Output the (x, y) coordinate of the center of the cell containing the given text.  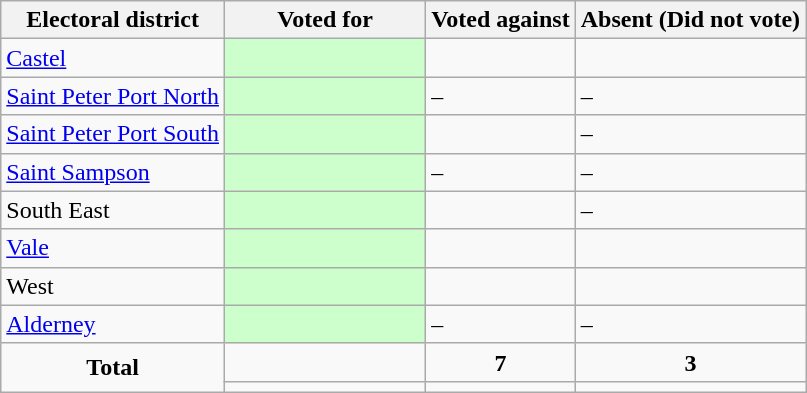
Saint Sampson (113, 172)
Absent (Did not vote) (690, 20)
South East (113, 210)
Alderney (113, 324)
Electoral district (113, 20)
West (113, 286)
7 (501, 362)
Saint Peter Port South (113, 134)
Saint Peter Port North (113, 96)
Total (113, 368)
Voted against (501, 20)
Castel (113, 58)
Vale (113, 248)
3 (690, 362)
Voted for (324, 20)
